Pinpoint the cell where the given text exists, returning its [X, Y] midpoint coordinate. 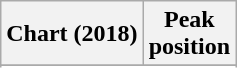
Chart (2018) [72, 34]
Peakposition [189, 34]
